Capture the cell that displays the provided text and extract its (x, y) central coordinate. 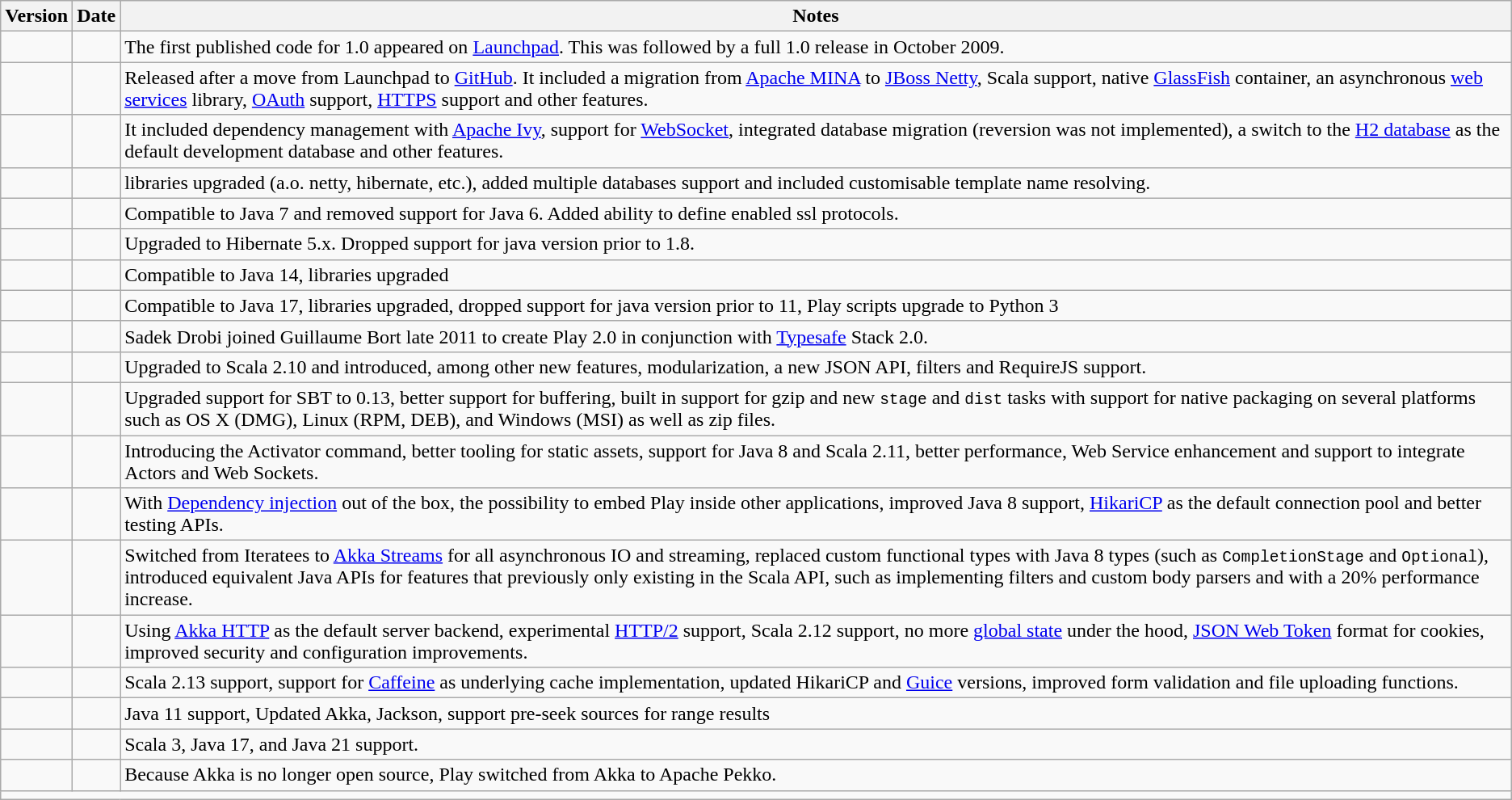
Java 11 support, Updated Akka, Jackson, support pre-seek sources for range results (816, 714)
libraries upgraded (a.o. netty, hibernate, etc.), added multiple databases support and included customisable template name resolving. (816, 183)
Scala 3, Java 17, and Java 21 support. (816, 744)
The first published code for 1.0 appeared on Launchpad. This was followed by a full 1.0 release in October 2009. (816, 47)
Date (97, 16)
Compatible to Java 17, libraries upgraded, dropped support for java version prior to 11, Play scripts upgrade to Python 3 (816, 305)
Compatible to Java 14, libraries upgraded (816, 275)
Notes (816, 16)
Upgraded to Hibernate 5.x. Dropped support for java version prior to 1.8. (816, 244)
Version (37, 16)
Compatible to Java 7 and removed support for Java 6. Added ability to define enabled ssl protocols. (816, 213)
Because Akka is no longer open source, Play switched from Akka to Apache Pekko. (816, 775)
Sadek Drobi joined Guillaume Bort late 2011 to create Play 2.0 in conjunction with Typesafe Stack 2.0. (816, 336)
Upgraded to Scala 2.10 and introduced, among other new features, modularization, a new JSON API, filters and RequireJS support. (816, 367)
